Extract the (X, Y) coordinate from the center of the cell holding the provided text.  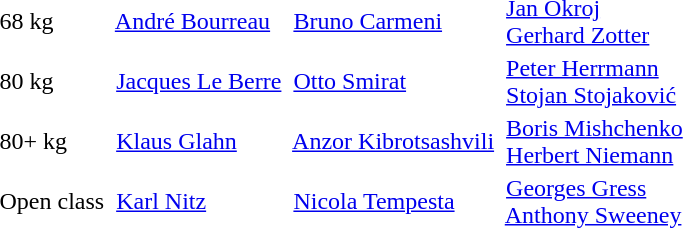
Otto Smirat (391, 82)
Jacques Le Berre (196, 82)
Klaus Glahn (196, 142)
Anzor Kibrotsashvili (391, 142)
